Return [X, Y] of the center of cell containing provided text 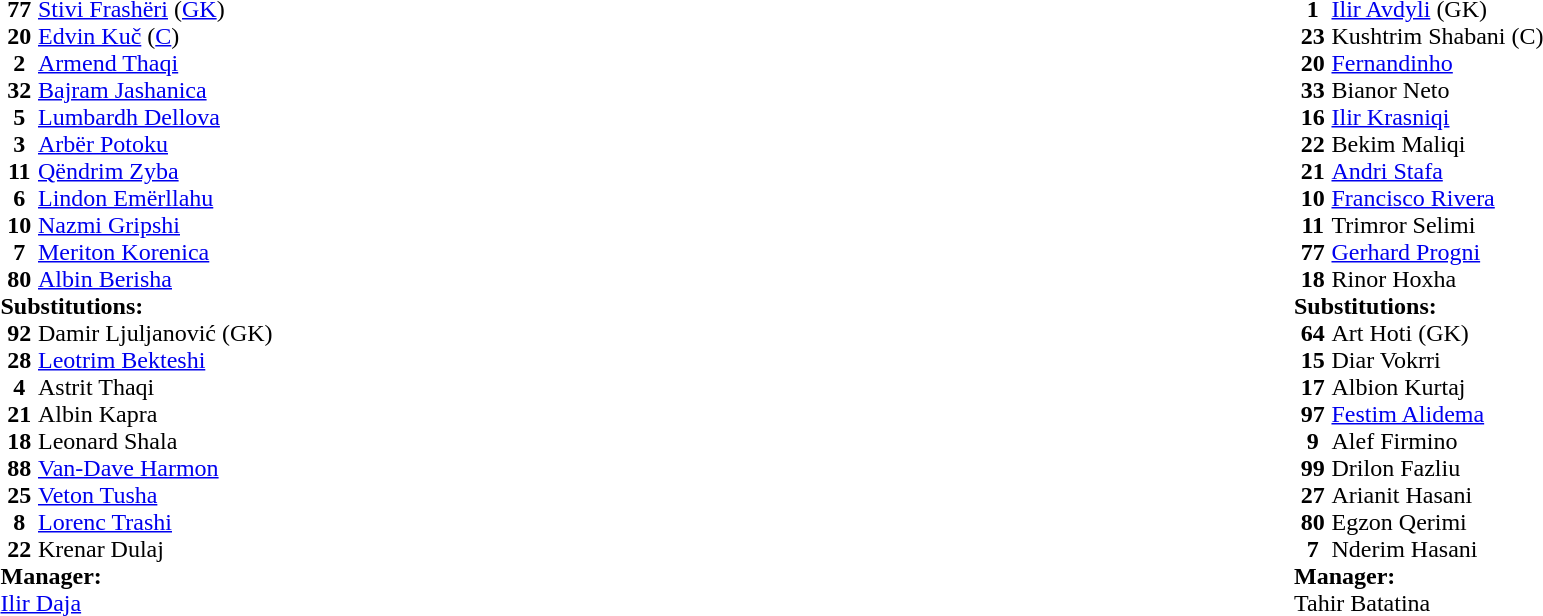
Andri Stafa [1437, 172]
Qëndrim Zyba [156, 172]
77 [1313, 252]
Gerhard Progni [1437, 252]
Egzon Qerimi [1437, 522]
Albin Berisha [156, 280]
Lindon Emërllahu [156, 198]
Bajram Jashanica [156, 90]
Fernandinho [1437, 64]
Armend Thaqi [156, 64]
Leonard Shala [156, 442]
88 [19, 468]
28 [19, 360]
Diar Vokrri [1437, 360]
4 [19, 388]
Arbër Potoku [156, 144]
Astrit Thaqi [156, 388]
Nazmi Gripshi [156, 226]
8 [19, 522]
Francisco Rivera [1437, 198]
15 [1313, 360]
17 [1313, 388]
27 [1313, 496]
Albin Kapra [156, 414]
Nderim Hasani [1437, 550]
25 [19, 496]
Rinor Hoxha [1437, 280]
Trimror Selimi [1437, 226]
Bekim Maliqi [1437, 144]
Albion Kurtaj [1437, 388]
Bianor Neto [1437, 90]
6 [19, 198]
Kushtrim Shabani (C) [1437, 36]
Lumbardh Dellova [156, 118]
Alef Firmino [1437, 442]
Krenar Dulaj [156, 550]
Edvin Kuč (C) [156, 36]
64 [1313, 334]
99 [1313, 468]
Ilir Krasniqi [1437, 118]
Lorenc Trashi [156, 522]
32 [19, 90]
92 [19, 334]
Damir Ljuljanović (GK) [156, 334]
Meriton Korenica [156, 252]
Drilon Fazliu [1437, 468]
97 [1313, 414]
33 [1313, 90]
23 [1313, 36]
Van-Dave Harmon [156, 468]
16 [1313, 118]
2 [19, 64]
9 [1313, 442]
Veton Tusha [156, 496]
Art Hoti (GK) [1437, 334]
Festim Alidema [1437, 414]
5 [19, 118]
3 [19, 144]
Arianit Hasani [1437, 496]
Leotrim Bekteshi [156, 360]
